Search for the cell housing the specified text and yield its [x, y] center coordinate. 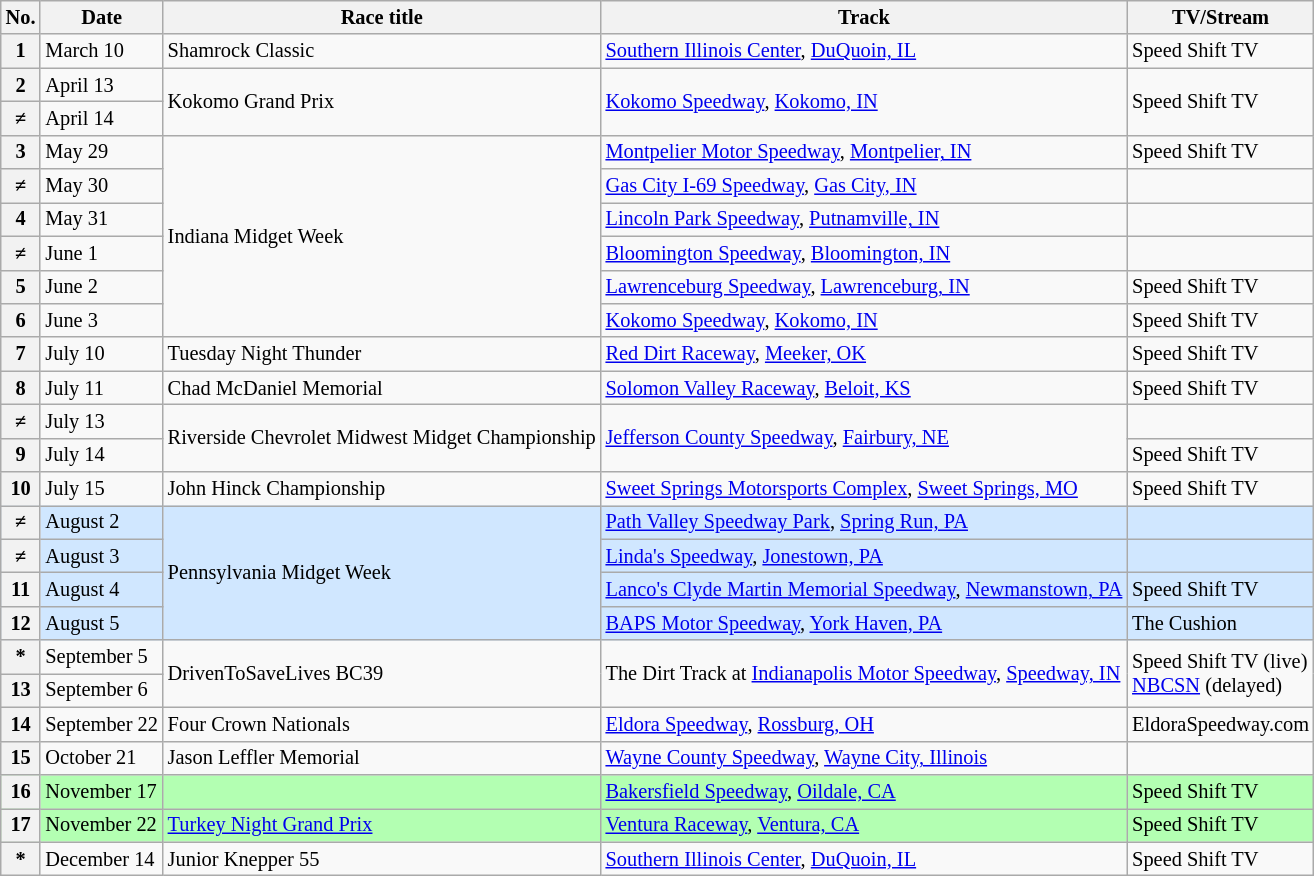
Montpelier Motor Speedway, Montpelier, IN [864, 152]
Lawrenceburg Speedway, Lawrenceburg, IN [864, 287]
Track [864, 17]
11 [21, 589]
Date [101, 17]
Gas City I-69 Speedway, Gas City, IN [864, 186]
Four Crown Nationals [382, 724]
15 [21, 758]
September 5 [101, 657]
July 13 [101, 421]
June 2 [101, 287]
Tuesday Night Thunder [382, 354]
October 21 [101, 758]
December 14 [101, 859]
July 15 [101, 489]
May 29 [101, 152]
Wayne County Speedway, Wayne City, Illinois [864, 758]
August 2 [101, 522]
August 5 [101, 623]
12 [21, 623]
Ventura Raceway, Ventura, CA [864, 825]
Eldora Speedway, Rossburg, OH [864, 724]
4 [21, 219]
Red Dirt Raceway, Meeker, OK [864, 354]
Jefferson County Speedway, Fairbury, NE [864, 438]
Sweet Springs Motorsports Complex, Sweet Springs, MO [864, 489]
May 30 [101, 186]
July 11 [101, 388]
September 22 [101, 724]
Kokomo Grand Prix [382, 102]
Lanco's Clyde Martin Memorial Speedway, Newmanstown, PA [864, 589]
14 [21, 724]
Pennsylvania Midget Week [382, 572]
1 [21, 51]
Race title [382, 17]
BAPS Motor Speedway, York Haven, PA [864, 623]
The Dirt Track at Indianapolis Motor Speedway, Speedway, IN [864, 674]
Path Valley Speedway Park, Spring Run, PA [864, 522]
7 [21, 354]
The Cushion [1220, 623]
July 14 [101, 455]
Bloomington Speedway, Bloomington, IN [864, 253]
EldoraSpeedway.com [1220, 724]
Linda's Speedway, Jonestown, PA [864, 556]
8 [21, 388]
3 [21, 152]
March 10 [101, 51]
Junior Knepper 55 [382, 859]
5 [21, 287]
17 [21, 825]
Solomon Valley Raceway, Beloit, KS [864, 388]
September 6 [101, 690]
November 22 [101, 825]
10 [21, 489]
Lincoln Park Speedway, Putnamville, IN [864, 219]
Jason Leffler Memorial [382, 758]
June 1 [101, 253]
9 [21, 455]
August 4 [101, 589]
2 [21, 85]
July 10 [101, 354]
Bakersfield Speedway, Oildale, CA [864, 791]
August 3 [101, 556]
No. [21, 17]
Indiana Midget Week [382, 236]
May 31 [101, 219]
April 14 [101, 118]
Turkey Night Grand Prix [382, 825]
6 [21, 320]
John Hinck Championship [382, 489]
Chad McDaniel Memorial [382, 388]
TV/Stream [1220, 17]
13 [21, 690]
November 17 [101, 791]
April 13 [101, 85]
Speed Shift TV (live)NBCSN (delayed) [1220, 674]
DrivenToSaveLives BC39 [382, 674]
June 3 [101, 320]
16 [21, 791]
Riverside Chevrolet Midwest Midget Championship [382, 438]
Shamrock Classic [382, 51]
